Pinpoint the cell where the given text exists, returning its (X, Y) midpoint coordinate. 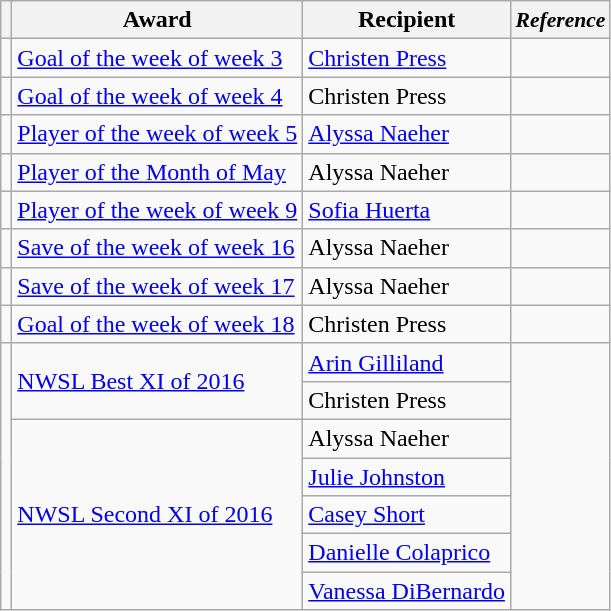
Reference (560, 20)
Save of the week of week 17 (158, 286)
NWSL Best XI of 2016 (158, 381)
Goal of the week of week 3 (158, 58)
Vanessa DiBernardo (407, 591)
Julie Johnston (407, 477)
Goal of the week of week 4 (158, 96)
Award (158, 20)
Recipient (407, 20)
Save of the week of week 16 (158, 248)
Player of the Month of May (158, 172)
Goal of the week of week 18 (158, 324)
Sofia Huerta (407, 210)
Casey Short (407, 515)
Arin Gilliland (407, 362)
Danielle Colaprico (407, 553)
Player of the week of week 9 (158, 210)
NWSL Second XI of 2016 (158, 514)
Player of the week of week 5 (158, 134)
